Pinpoint the cell where the given text exists, returning its (X, Y) midpoint coordinate. 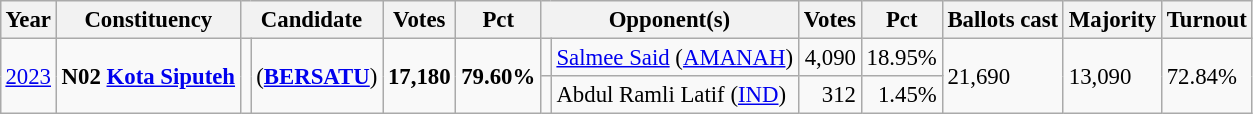
4,090 (830, 57)
Year (28, 20)
(BERSATU) (317, 76)
Majority (1112, 20)
72.84% (1206, 76)
1.45% (902, 95)
2023 (28, 76)
Turnout (1206, 20)
N02 Kota Siputeh (148, 76)
Abdul Ramli Latif (IND) (674, 95)
Constituency (148, 20)
Candidate (311, 20)
13,090 (1112, 76)
79.60% (498, 76)
Salmee Said (AMANAH) (674, 57)
Ballots cast (1002, 20)
21,690 (1002, 76)
18.95% (902, 57)
17,180 (420, 76)
Opponent(s) (670, 20)
312 (830, 95)
